Search for the cell housing the specified text and yield its [X, Y] center coordinate. 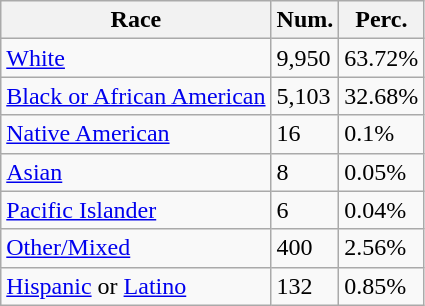
Asian [136, 172]
Pacific Islander [136, 210]
400 [305, 248]
Native American [136, 134]
63.72% [382, 58]
Num. [305, 20]
9,950 [305, 58]
0.85% [382, 286]
132 [305, 286]
0.04% [382, 210]
Hispanic or Latino [136, 286]
8 [305, 172]
Black or African American [136, 96]
Other/Mixed [136, 248]
Race [136, 20]
32.68% [382, 96]
6 [305, 210]
Perc. [382, 20]
White [136, 58]
16 [305, 134]
5,103 [305, 96]
0.1% [382, 134]
0.05% [382, 172]
2.56% [382, 248]
